For the text-containing cell, return its midpoint in [X, Y] coordinate format. 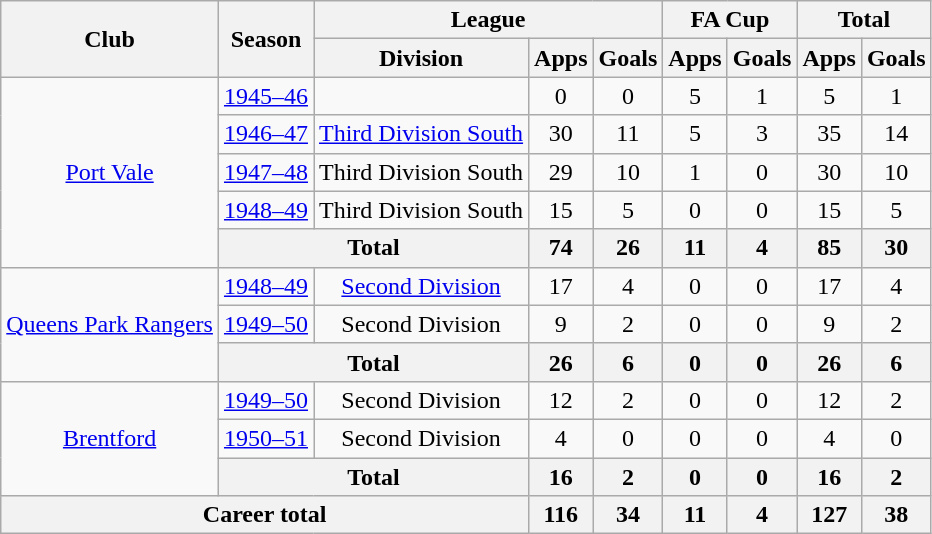
116 [561, 515]
34 [628, 515]
1950–51 [266, 438]
14 [896, 134]
Division [422, 58]
29 [561, 172]
1945–46 [266, 96]
Career total [265, 515]
Season [266, 39]
Club [110, 39]
FA Cup [730, 20]
3 [762, 134]
Queens Park Rangers [110, 324]
Port Vale [110, 172]
35 [829, 134]
85 [829, 248]
74 [561, 248]
League [488, 20]
127 [829, 515]
38 [896, 515]
Brentford [110, 438]
1946–47 [266, 134]
1947–48 [266, 172]
